Return [x, y] of the center of cell containing provided text 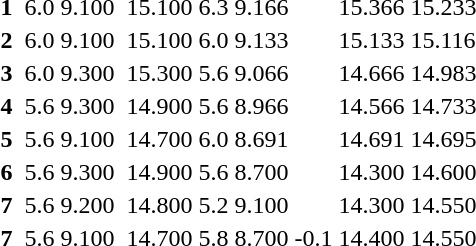
5.2 [214, 205]
14.800 [160, 205]
15.300 [160, 73]
9.066 [262, 73]
14.566 [372, 106]
8.700 [262, 172]
14.700 [160, 139]
14.666 [372, 73]
9.200 [88, 205]
15.100 [160, 40]
15.133 [372, 40]
14.691 [372, 139]
8.691 [262, 139]
9.133 [262, 40]
8.966 [262, 106]
